Capture the cell that displays the provided text and extract its [X, Y] central coordinate. 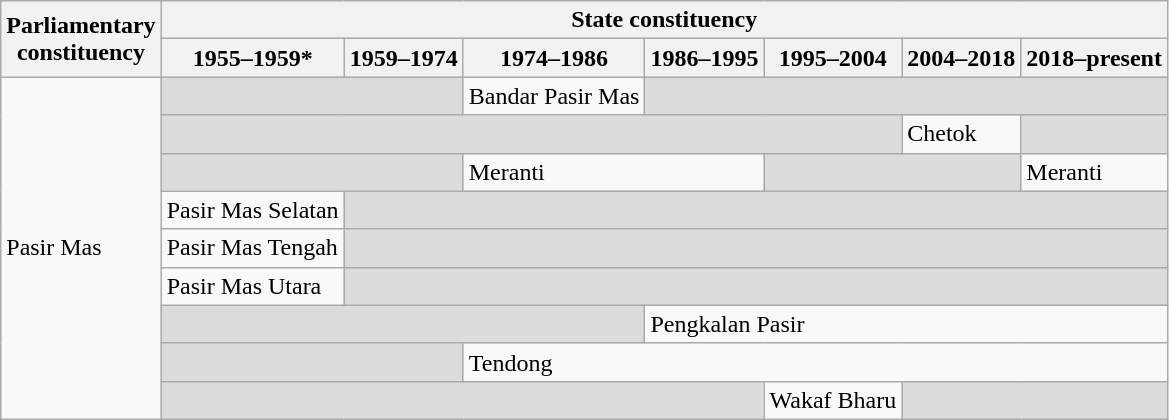
State constituency [664, 20]
Parliamentaryconstituency [81, 39]
1959–1974 [404, 58]
1995–2004 [833, 58]
1955–1959* [252, 58]
Pengkalan Pasir [906, 324]
Pasir Mas Utara [252, 286]
Pasir Mas Selatan [252, 210]
Bandar Pasir Mas [554, 96]
1974–1986 [554, 58]
2004–2018 [962, 58]
Pasir Mas Tengah [252, 248]
Pasir Mas [81, 248]
2018–present [1094, 58]
Chetok [962, 134]
1986–1995 [704, 58]
Wakaf Bharu [833, 400]
Tendong [815, 362]
